Determine the [X, Y] coordinate at the center of the cell enclosing the given text.  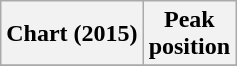
Chart (2015) [72, 34]
Peakposition [189, 34]
